Determine the (X, Y) coordinate at the center of the cell enclosing the given text.  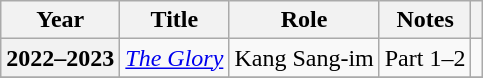
2022–2023 (60, 58)
Notes (425, 20)
Year (60, 20)
Part 1–2 (425, 58)
The Glory (174, 58)
Title (174, 20)
Role (304, 20)
Kang Sang-im (304, 58)
